Return the (X, Y) coordinate for the center point of the cell that contains the specified text.  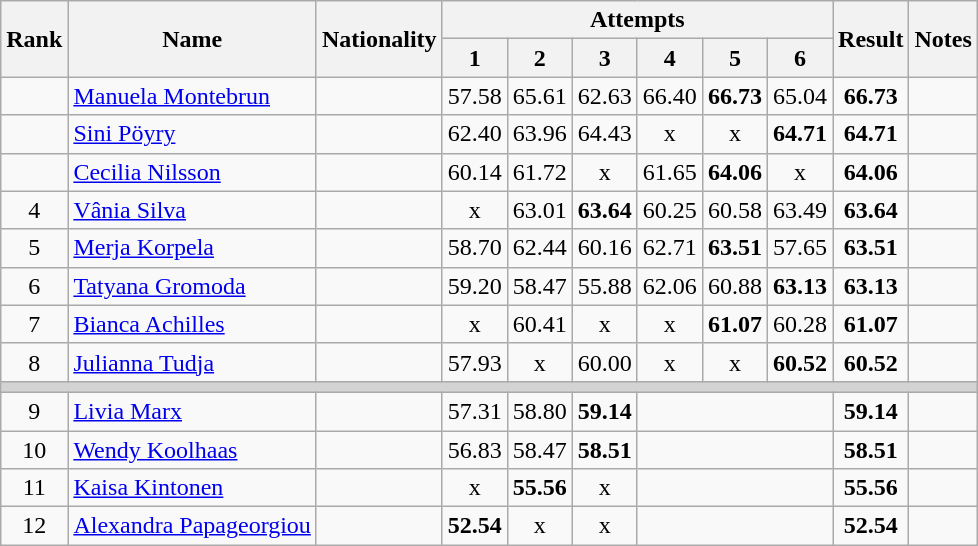
63.01 (540, 210)
Sini Pöyry (192, 134)
Notes (943, 39)
Wendy Koolhaas (192, 449)
61.72 (540, 172)
3 (604, 58)
65.61 (540, 96)
Vânia Silva (192, 210)
60.88 (734, 286)
56.83 (474, 449)
60.00 (604, 362)
66.40 (670, 96)
8 (34, 362)
7 (34, 324)
Merja Korpela (192, 248)
62.71 (670, 248)
58.70 (474, 248)
60.28 (800, 324)
Manuela Montebrun (192, 96)
60.25 (670, 210)
Name (192, 39)
12 (34, 526)
Bianca Achilles (192, 324)
9 (34, 411)
2 (540, 58)
Attempts (637, 20)
60.41 (540, 324)
10 (34, 449)
Alexandra Papageorgiou (192, 526)
Cecilia Nilsson (192, 172)
Julianna Tudja (192, 362)
57.93 (474, 362)
Livia Marx (192, 411)
60.58 (734, 210)
Nationality (379, 39)
62.63 (604, 96)
60.14 (474, 172)
58.80 (540, 411)
62.40 (474, 134)
61.65 (670, 172)
65.04 (800, 96)
57.31 (474, 411)
59.20 (474, 286)
60.16 (604, 248)
1 (474, 58)
Tatyana Gromoda (192, 286)
62.44 (540, 248)
57.65 (800, 248)
63.49 (800, 210)
Rank (34, 39)
57.58 (474, 96)
62.06 (670, 286)
11 (34, 488)
55.88 (604, 286)
63.96 (540, 134)
64.43 (604, 134)
Kaisa Kintonen (192, 488)
Result (871, 39)
